Find where the given text appears and provide that cell's center as (X, Y) coordinate. 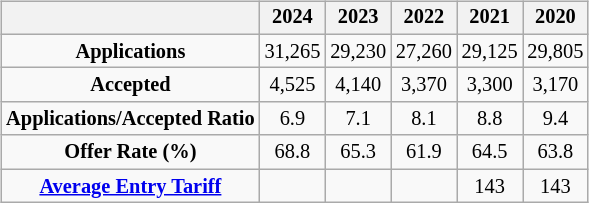
6.9 (293, 119)
61.9 (424, 152)
65.3 (358, 152)
29,125 (490, 51)
8.1 (424, 119)
31,265 (293, 51)
64.5 (490, 152)
Average Entry Tariff (130, 186)
3,170 (556, 85)
63.8 (556, 152)
2023 (358, 18)
Accepted (130, 85)
7.1 (358, 119)
29,805 (556, 51)
4,140 (358, 85)
2021 (490, 18)
4,525 (293, 85)
3,370 (424, 85)
27,260 (424, 51)
2022 (424, 18)
29,230 (358, 51)
Applications (130, 51)
2024 (293, 18)
Offer Rate (%) (130, 152)
Applications/Accepted Ratio (130, 119)
2020 (556, 18)
68.8 (293, 152)
9.4 (556, 119)
8.8 (490, 119)
3,300 (490, 85)
